Pinpoint the cell where the given text exists, returning its (x, y) midpoint coordinate. 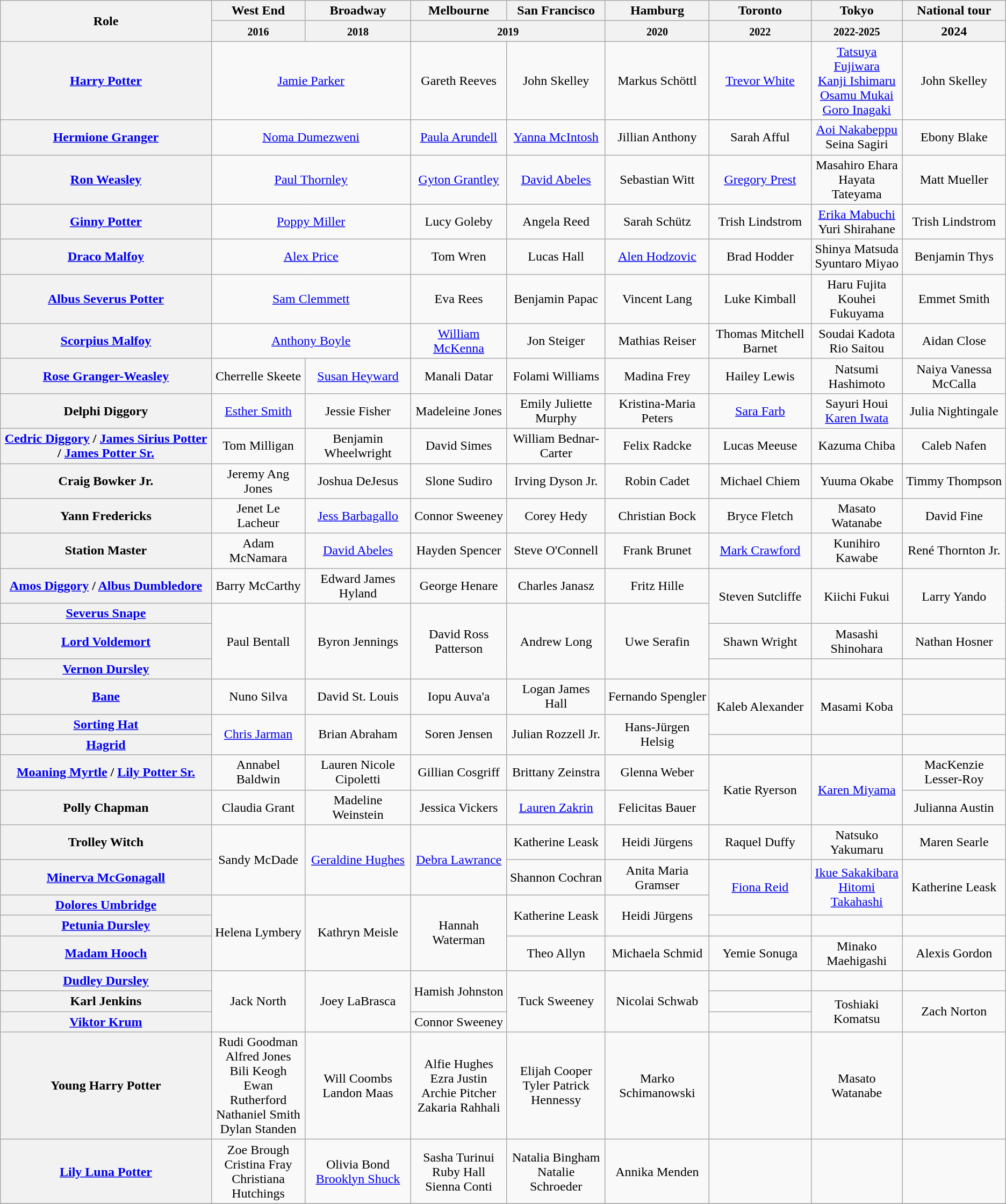
Mathias Reiser (657, 341)
Sasha TurinuiRuby HallSienna Conti (459, 1171)
Madeline Weinstein (358, 807)
Emily Juliette Murphy (556, 410)
Nuno Silva (258, 696)
Julianna Austin (954, 807)
Marko Schimanowski (657, 1086)
Bryce Fletch (760, 516)
Hamburg (657, 11)
Folami Williams (556, 376)
Anita Maria Gramser (657, 877)
Minako Maehigashi (857, 953)
Tuck Sweeney (556, 1001)
David Fine (954, 516)
2022 (760, 31)
Haru FujitaKouhei Fukuyama (857, 299)
Fernando Spengler (657, 696)
Timmy Thompson (954, 480)
2020 (657, 31)
Olivia BondBrooklyn Shuck (358, 1171)
Corey Hedy (556, 516)
Yanna McIntosh (556, 138)
Masami Koba (857, 707)
William McKenna (459, 341)
Maren Searle (954, 842)
Broadway (358, 11)
Barry McCarthy (258, 586)
Soudai KadotaRio Saitou (857, 341)
Hagrid (106, 745)
Jessica Vickers (459, 807)
Adam McNamara (258, 551)
Sam Clemmett (311, 299)
Debra Lawrance (459, 860)
Gregory Prest (760, 179)
Paul Bentall (258, 641)
Natsumi Hashimoto (857, 376)
Shannon Cochran (556, 877)
Scorpius Malfoy (106, 341)
Angela Reed (556, 221)
Julia Nightingale (954, 410)
2018 (358, 31)
Christian Bock (657, 516)
Craig Bowker Jr. (106, 480)
Sarah Afful (760, 138)
Rudi GoodmanAlfred JonesBili KeoghEwan RutherfordNathaniel SmithDylan Standen (258, 1086)
Kathryn Meisle (358, 933)
Markus Schöttl (657, 81)
Cedric Diggory / James Sirius Potter / James Potter Sr. (106, 446)
Jon Steiger (556, 341)
West End (258, 11)
Toshiaki Komatsu (857, 1012)
Manali Datar (459, 376)
San Francisco (556, 11)
Tom Wren (459, 257)
Natalia BinghamNatalie Schroeder (556, 1171)
National tour (954, 11)
Jamie Parker (311, 81)
Kiichi Fukui (857, 596)
Harry Potter (106, 81)
Kazuma Chiba (857, 446)
Brad Hodder (760, 257)
Cherrelle Skeete (258, 376)
Karl Jenkins (106, 1001)
Zach Norton (954, 1012)
Albus Severus Potter (106, 299)
Hans-Jürgen Helsig (657, 734)
Jillian Anthony (657, 138)
George Henare (459, 586)
Paula Arundell (459, 138)
Erika MabuchiYuri Shirahane (857, 221)
Frank Brunet (657, 551)
Lucas Meeuse (760, 446)
Jeremy Ang Jones (258, 480)
David Simes (459, 446)
Caleb Nafen (954, 446)
Masahiro EharaHayata Tateyama (857, 179)
Soren Jensen (459, 734)
Shawn Wright (760, 641)
Irving Dyson Jr. (556, 480)
Hayden Spencer (459, 551)
Brian Abraham (358, 734)
Madeleine Jones (459, 410)
Joey LaBrasca (358, 1001)
Theo Allyn (556, 953)
Karen Miyama (857, 790)
Kristina-Maria Peters (657, 410)
Petunia Dursley (106, 925)
Claudia Grant (258, 807)
Uwe Serafin (657, 641)
Madina Frey (657, 376)
Felicitas Bauer (657, 807)
Will CoombsLandon Maas (358, 1086)
Jack North (258, 1001)
Susan Heyward (358, 376)
Delphi Diggory (106, 410)
Ikue SakakibaraHitomi Takahashi (857, 888)
Lucas Hall (556, 257)
Iopu Auva'a (459, 696)
Zoe BroughCristina FrayChristiana Hutchings (258, 1171)
Benjamin Wheelwright (358, 446)
Byron Jennings (358, 641)
Elijah CooperTyler Patrick Hennessy (556, 1086)
Amos Diggory / Albus Dumbledore (106, 586)
2016 (258, 31)
Lauren Nicole Cipoletti (358, 773)
Kaleb Alexander (760, 707)
Mark Crawford (760, 551)
Young Harry Potter (106, 1086)
Yann Fredericks (106, 516)
Brittany Zeinstra (556, 773)
Gyton Grantley (459, 179)
Julian Rozzell Jr. (556, 734)
Polly Chapman (106, 807)
Geraldine Hughes (358, 860)
Chris Jarman (258, 734)
Poppy Miller (311, 221)
Lauren Zakrin (556, 807)
Sara Farb (760, 410)
Sayuri HouiKaren Iwata (857, 410)
Luke Kimball (760, 299)
Hannah Waterman (459, 933)
Nicolai Schwab (657, 1001)
Jenet Le Lacheur (258, 516)
Annabel Baldwin (258, 773)
Dolores Umbridge (106, 905)
Logan James Hall (556, 696)
Viktor Krum (106, 1022)
Charles Janasz (556, 586)
Thomas Mitchell Barnet (760, 341)
Yuuma Okabe (857, 480)
Kunihiro Kawabe (857, 551)
Raquel Duffy (760, 842)
Alexis Gordon (954, 953)
Toronto (760, 11)
Dudley Dursley (106, 981)
David St. Louis (358, 696)
Steven Sutcliffe (760, 596)
Helena Lymbery (258, 933)
Esther Smith (258, 410)
Masashi Shinohara (857, 641)
2019 (508, 31)
René Thornton Jr. (954, 551)
Trolley Witch (106, 842)
Slone Sudiro (459, 480)
Shinya MatsudaSyuntaro Miyao (857, 257)
Vincent Lang (657, 299)
Sarah Schütz (657, 221)
Jess Barbagallo (358, 516)
Glenna Weber (657, 773)
Paul Thornley (311, 179)
Fiona Reid (760, 888)
Emmet Smith (954, 299)
Eva Rees (459, 299)
Sebastian Witt (657, 179)
Vernon Dursley (106, 669)
Ron Weasley (106, 179)
Melbourne (459, 11)
Joshua DeJesus (358, 480)
Draco Malfoy (106, 257)
Lord Voldemort (106, 641)
Tokyo (857, 11)
Benjamin Thys (954, 257)
Matt Mueller (954, 179)
Steve O'Connell (556, 551)
Robin Cadet (657, 480)
Trevor White (760, 81)
2024 (954, 31)
Benjamin Papac (556, 299)
Station Master (106, 551)
Ginny Potter (106, 221)
Tom Milligan (258, 446)
Michael Chiem (760, 480)
William Bednar-Carter (556, 446)
Moaning Myrtle / Lily Potter Sr. (106, 773)
Gillian Cosgriff (459, 773)
Role (106, 21)
Minerva McGonagall (106, 877)
Bane (106, 696)
Sorting Hat (106, 724)
Felix Radcke (657, 446)
MacKenzie Lesser-Roy (954, 773)
Aidan Close (954, 341)
Sandy McDade (258, 860)
Lucy Goleby (459, 221)
Fritz Hille (657, 586)
Alex Price (311, 257)
Rose Granger-Weasley (106, 376)
Hermione Granger (106, 138)
Katie Ryerson (760, 790)
David Ross Patterson (459, 641)
Hamish Johnston (459, 991)
Ebony Blake (954, 138)
Madam Hooch (106, 953)
Naiya Vanessa McCalla (954, 376)
Noma Dumezweni (311, 138)
Aoi NakabeppuSeina Sagiri (857, 138)
Andrew Long (556, 641)
Lily Luna Potter (106, 1171)
Natsuko Yakumaru (857, 842)
2022-2025 (857, 31)
Michaela Schmid (657, 953)
Edward James Hyland (358, 586)
Alfie HughesEzra JustinArchie PitcherZakaria Rahhali (459, 1086)
Tatsuya FujiwaraKanji IshimaruOsamu MukaiGoro Inagaki (857, 81)
Alen Hodzovic (657, 257)
Larry Yando (954, 596)
Annika Menden (657, 1171)
Gareth Reeves (459, 81)
Anthony Boyle (311, 341)
Yemie Sonuga (760, 953)
Hailey Lewis (760, 376)
Jessie Fisher (358, 410)
Nathan Hosner (954, 641)
Severus Snape (106, 614)
